Return the [x, y] coordinate for the center point of the cell that contains the specified text.  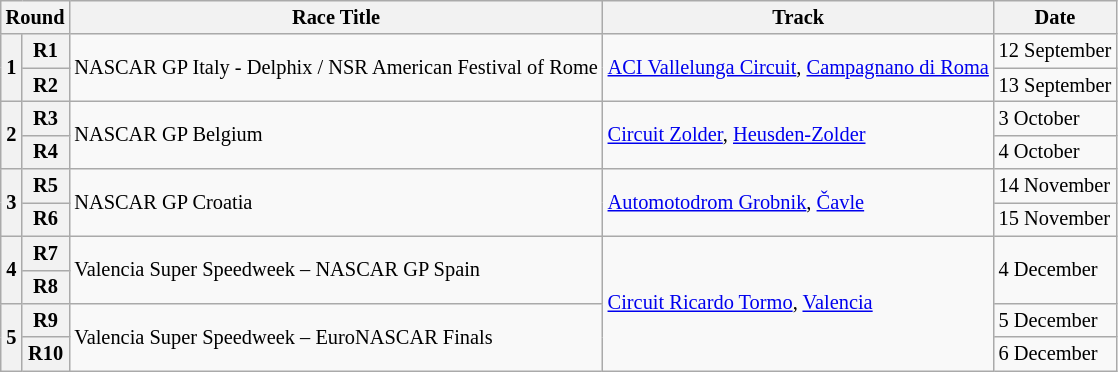
R6 [46, 219]
R7 [46, 253]
15 November [1055, 219]
4 [12, 270]
5 [12, 336]
Automotodrom Grobnik, Čavle [798, 202]
R2 [46, 85]
NASCAR GP Belgium [336, 134]
NASCAR GP Italy - Delphix / NSR American Festival of Rome [336, 68]
R9 [46, 320]
R3 [46, 118]
R10 [46, 354]
Circuit Ricardo Tormo, Valencia [798, 304]
Race Title [336, 17]
3 October [1055, 118]
13 September [1055, 85]
4 December [1055, 270]
Circuit Zolder, Heusden-Zolder [798, 134]
14 November [1055, 186]
Round [36, 17]
12 September [1055, 51]
NASCAR GP Croatia [336, 202]
1 [12, 68]
6 December [1055, 354]
R1 [46, 51]
Date [1055, 17]
Track [798, 17]
ACI Vallelunga Circuit, Campagnano di Roma [798, 68]
2 [12, 134]
5 December [1055, 320]
Valencia Super Speedweek – NASCAR GP Spain [336, 270]
4 October [1055, 152]
R5 [46, 186]
3 [12, 202]
Valencia Super Speedweek – EuroNASCAR Finals [336, 336]
R8 [46, 287]
R4 [46, 152]
